Output the (X, Y) coordinate of the center of the cell containing the given text.  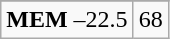
68 (150, 20)
MEM –22.5 (67, 20)
